Pinpoint the cell where the given text exists, returning its (x, y) midpoint coordinate. 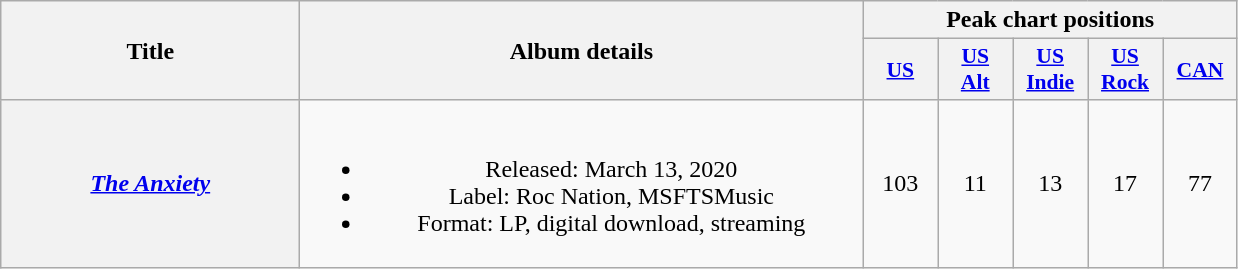
Title (150, 50)
The Anxiety (150, 184)
CAN (1200, 70)
77 (1200, 184)
USAlt (976, 70)
Album details (582, 50)
Released: March 13, 2020Label: Roc Nation, MSFTSMusicFormat: LP, digital download, streaming (582, 184)
103 (900, 184)
USIndie (1050, 70)
Peak chart positions (1050, 20)
USRock (1126, 70)
11 (976, 184)
17 (1126, 184)
13 (1050, 184)
US (900, 70)
